Return the [X, Y] coordinate for the center point of the cell that contains the specified text.  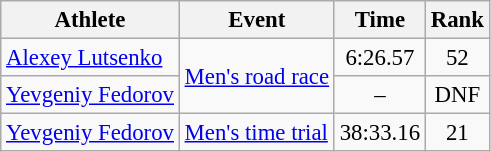
21 [457, 133]
6:26.57 [380, 58]
DNF [457, 95]
– [380, 95]
Athlete [90, 20]
Men's road race [256, 76]
Alexey Lutsenko [90, 58]
Time [380, 20]
38:33.16 [380, 133]
Rank [457, 20]
Men's time trial [256, 133]
Event [256, 20]
52 [457, 58]
